Identify which cell holds the provided text, then report its (X, Y) central coordinate. 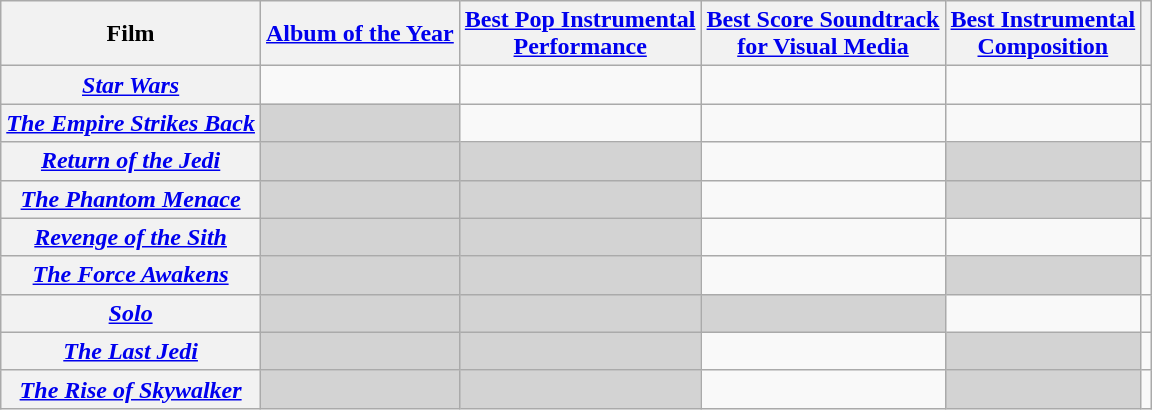
The Phantom Menace (131, 199)
The Force Awakens (131, 275)
Star Wars (131, 85)
The Last Jedi (131, 351)
Album of the Year (360, 34)
Revenge of the Sith (131, 237)
Return of the Jedi (131, 161)
Film (131, 34)
Best Pop InstrumentalPerformance (580, 34)
The Rise of Skywalker (131, 389)
Solo (131, 313)
The Empire Strikes Back (131, 123)
Best Score Soundtrackfor Visual Media (823, 34)
Best InstrumentalComposition (1043, 34)
